Extract the [X, Y] coordinate from the center of the cell holding the provided text.  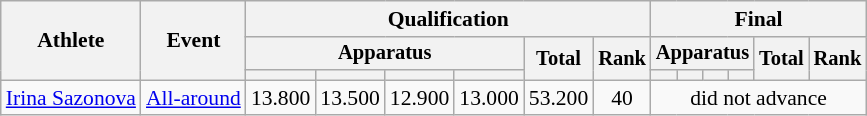
53.200 [558, 98]
13.500 [350, 98]
Qualification [448, 19]
All-around [194, 98]
13.000 [488, 98]
Athlete [71, 40]
12.900 [420, 98]
did not advance [758, 98]
Final [758, 19]
Irina Sazonova [71, 98]
13.800 [280, 98]
Event [194, 40]
40 [622, 98]
